Return (x, y) of the center of cell containing provided text 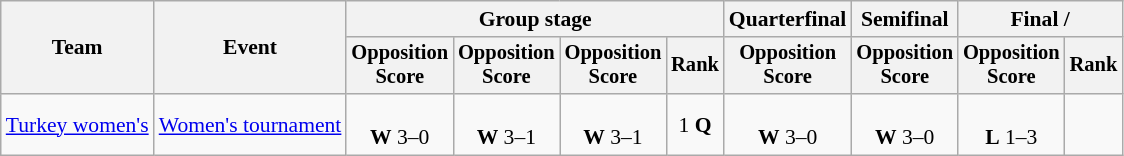
Event (250, 48)
Women's tournament (250, 124)
L 1–3 (1012, 124)
Team (78, 48)
Final / (1040, 19)
Turkey women's (78, 124)
Quarterfinal (788, 19)
1 Q (695, 124)
Semifinal (904, 19)
Group stage (534, 19)
